Return [x, y] of the center of cell containing provided text 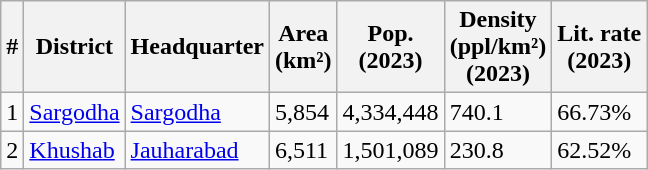
1 [12, 112]
66.73% [600, 112]
230.8 [498, 150]
Headquarter [197, 47]
4,334,448 [390, 112]
6,511 [303, 150]
Density(ppl/km²)(2023) [498, 47]
1,501,089 [390, 150]
5,854 [303, 112]
Khushab [74, 150]
# [12, 47]
Lit. rate(2023) [600, 47]
740.1 [498, 112]
62.52% [600, 150]
Pop.(2023) [390, 47]
2 [12, 150]
Area(km²) [303, 47]
District [74, 47]
Jauharabad [197, 150]
